For the text-containing cell, return its midpoint in (x, y) coordinate format. 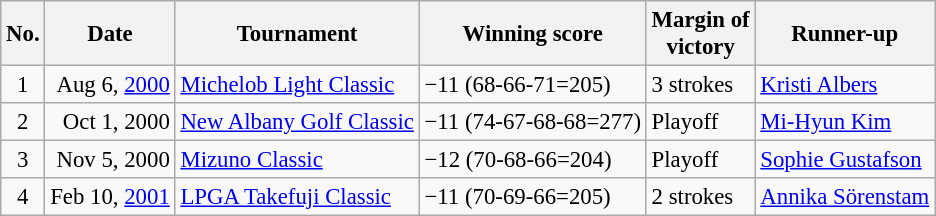
Nov 5, 2000 (110, 160)
Margin ofvictory (700, 34)
Aug 6, 2000 (110, 85)
Mi-Hyun Kim (845, 122)
2 (23, 122)
Tournament (297, 34)
Winning score (532, 34)
Oct 1, 2000 (110, 122)
Mizuno Classic (297, 160)
−11 (70-69-66=205) (532, 197)
LPGA Takefuji Classic (297, 197)
Annika Sörenstam (845, 197)
No. (23, 34)
New Albany Golf Classic (297, 122)
4 (23, 197)
3 (23, 160)
1 (23, 85)
Kristi Albers (845, 85)
−11 (68-66-71=205) (532, 85)
Feb 10, 2001 (110, 197)
3 strokes (700, 85)
−11 (74-67-68-68=277) (532, 122)
−12 (70-68-66=204) (532, 160)
Runner-up (845, 34)
Michelob Light Classic (297, 85)
2 strokes (700, 197)
Sophie Gustafson (845, 160)
Date (110, 34)
